Pinpoint the cell where the given text exists, returning its [x, y] midpoint coordinate. 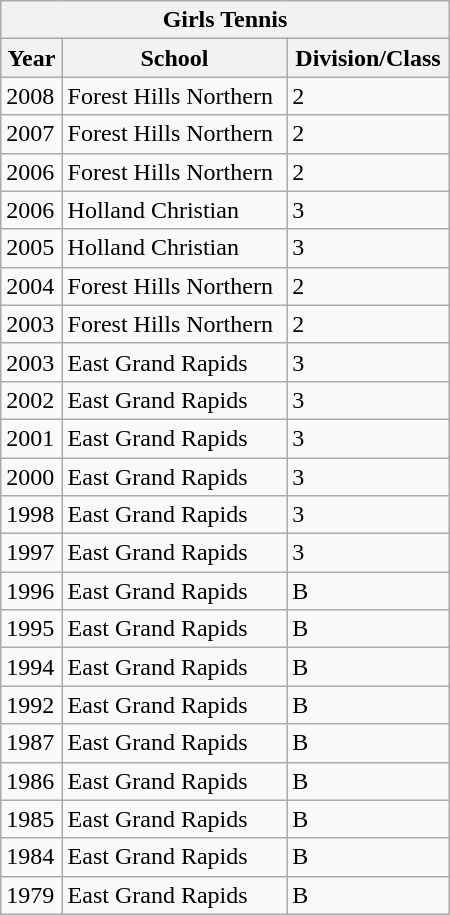
1985 [32, 819]
School [174, 58]
1987 [32, 743]
Girls Tennis [225, 20]
Division/Class [368, 58]
2008 [32, 96]
1997 [32, 553]
2002 [32, 400]
1984 [32, 857]
1996 [32, 591]
1992 [32, 705]
1986 [32, 781]
2004 [32, 286]
1994 [32, 667]
2005 [32, 248]
1979 [32, 895]
2000 [32, 477]
1995 [32, 629]
Year [32, 58]
2001 [32, 438]
1998 [32, 515]
2007 [32, 134]
